Provide the (X, Y) coordinate of the cell's center where the given text is located.  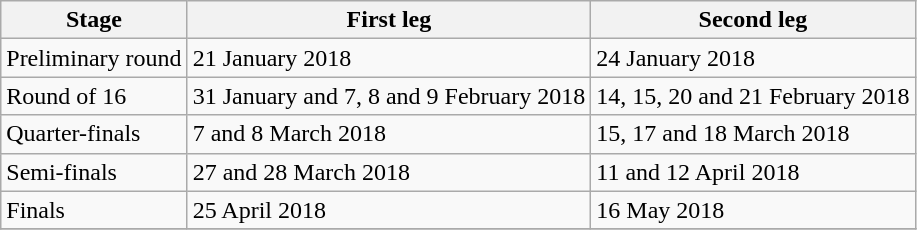
Semi-finals (94, 172)
11 and 12 April 2018 (753, 172)
First leg (389, 20)
7 and 8 March 2018 (389, 134)
25 April 2018 (389, 210)
14, 15, 20 and 21 February 2018 (753, 96)
Quarter-finals (94, 134)
24 January 2018 (753, 58)
Round of 16 (94, 96)
Preliminary round (94, 58)
15, 17 and 18 March 2018 (753, 134)
27 and 28 March 2018 (389, 172)
16 May 2018 (753, 210)
Second leg (753, 20)
Finals (94, 210)
Stage (94, 20)
21 January 2018 (389, 58)
31 January and 7, 8 and 9 February 2018 (389, 96)
